Identify which cell holds the provided text, then report its (X, Y) central coordinate. 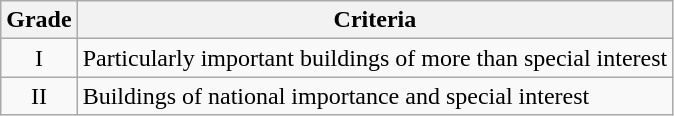
Grade (39, 20)
II (39, 96)
Buildings of national importance and special interest (375, 96)
Particularly important buildings of more than special interest (375, 58)
I (39, 58)
Criteria (375, 20)
